Determine the [x, y] coordinate at the center of the cell enclosing the given text.  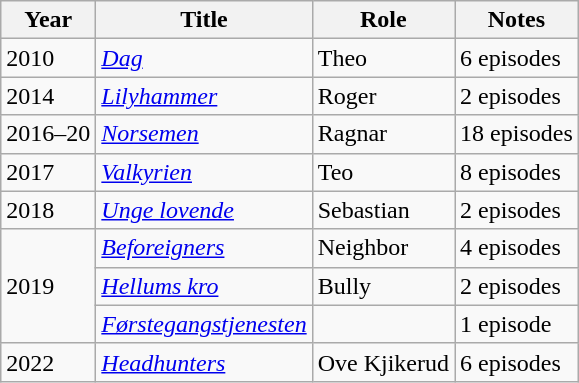
4 episodes [517, 248]
Year [48, 20]
Beforeigners [204, 248]
2014 [48, 96]
Roger [383, 96]
Teo [383, 172]
18 episodes [517, 134]
Title [204, 20]
Theo [383, 58]
Hellums kro [204, 286]
Lilyhammer [204, 96]
1 episode [517, 324]
Bully [383, 286]
8 episodes [517, 172]
Sebastian [383, 210]
Ove Kjikerud [383, 362]
2017 [48, 172]
Neighbor [383, 248]
Førstegangstjenesten [204, 324]
Valkyrien [204, 172]
Dag [204, 58]
2018 [48, 210]
Notes [517, 20]
2010 [48, 58]
Headhunters [204, 362]
2016–20 [48, 134]
2022 [48, 362]
Role [383, 20]
Norsemen [204, 134]
2019 [48, 286]
Unge lovende [204, 210]
Ragnar [383, 134]
